Output the (X, Y) coordinate of the center of the cell containing the given text.  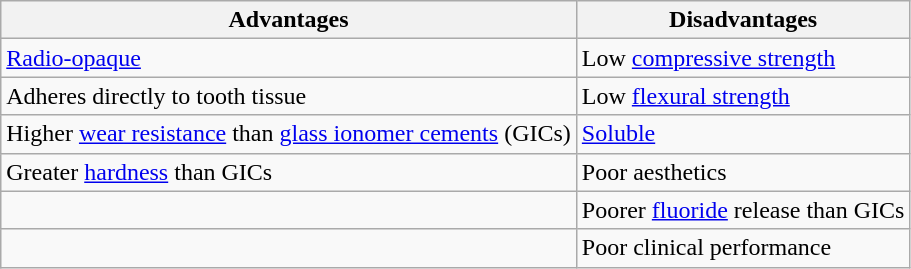
Poor aesthetics (743, 172)
Higher wear resistance than glass ionomer cements (GICs) (289, 134)
Low flexural strength (743, 96)
Low compressive strength (743, 58)
Poorer fluoride release than GICs (743, 210)
Radio-opaque (289, 58)
Poor clinical performance (743, 248)
Greater hardness than GICs (289, 172)
Advantages (289, 20)
Adheres directly to tooth tissue (289, 96)
Disadvantages (743, 20)
Soluble (743, 134)
